Locate the cell with the specified text and output its [X, Y] center coordinate. 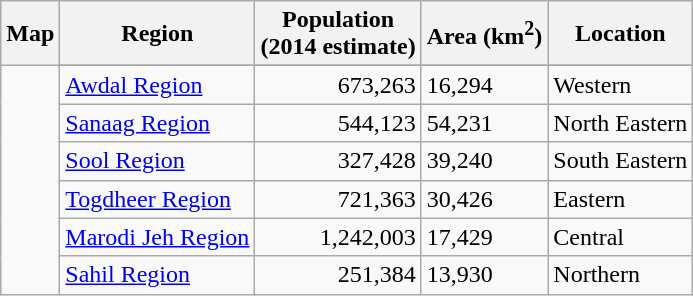
Sanaag Region [158, 123]
54,231 [484, 123]
Northern [620, 275]
13,930 [484, 275]
Marodi Jeh Region [158, 237]
721,363 [338, 199]
Eastern [620, 199]
17,429 [484, 237]
16,294 [484, 85]
Sahil Region [158, 275]
Area (km2) [484, 34]
North Eastern [620, 123]
1,242,003 [338, 237]
Location [620, 34]
Awdal Region [158, 85]
Sool Region [158, 161]
39,240 [484, 161]
30,426 [484, 199]
Togdheer Region [158, 199]
544,123 [338, 123]
327,428 [338, 161]
Population(2014 estimate) [338, 34]
South Eastern [620, 161]
251,384 [338, 275]
Map [30, 34]
Central [620, 237]
Western [620, 85]
673,263 [338, 85]
Region [158, 34]
